For the text-containing cell, return its midpoint in (x, y) coordinate format. 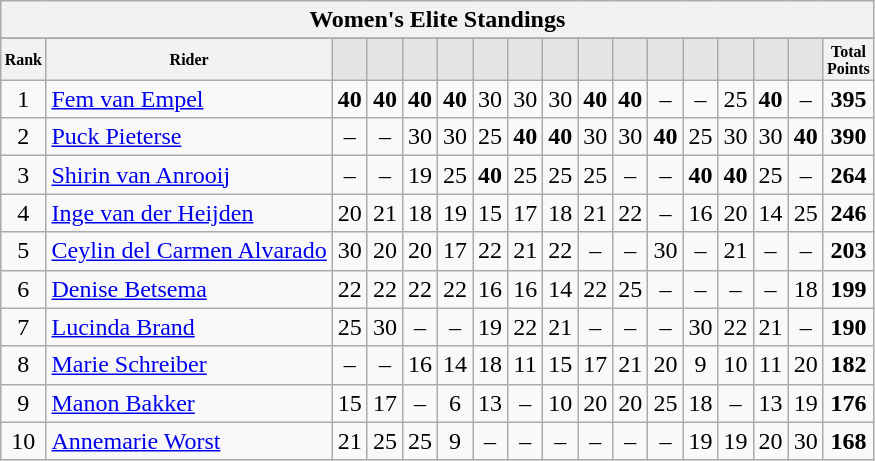
Denise Betsema (189, 289)
Annemarie Worst (189, 441)
395 (848, 99)
1 (24, 99)
246 (848, 213)
8 (24, 365)
Women's Elite Standings (438, 20)
176 (848, 403)
203 (848, 251)
Fem van Empel (189, 99)
Manon Bakker (189, 403)
264 (848, 175)
3 (24, 175)
199 (848, 289)
4 (24, 213)
7 (24, 327)
Lucinda Brand (189, 327)
Inge van der Heijden (189, 213)
Ceylin del Carmen Alvarado (189, 251)
Rider (189, 60)
182 (848, 365)
168 (848, 441)
190 (848, 327)
Shirin van Anrooij (189, 175)
2 (24, 137)
Puck Pieterse (189, 137)
5 (24, 251)
TotalPoints (848, 60)
390 (848, 137)
Rank (24, 60)
Marie Schreiber (189, 365)
